Locate the cell with the specified text and output its [X, Y] center coordinate. 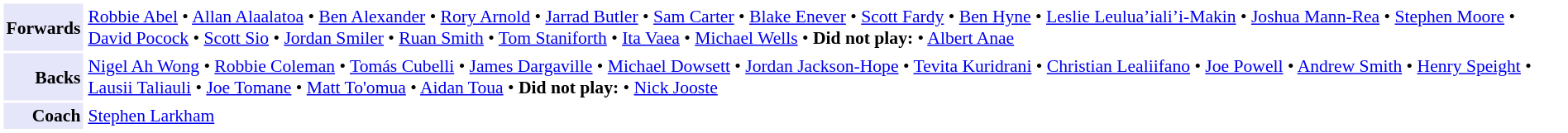
Coach [43, 116]
Backs [43, 76]
Stephen Larkham [825, 116]
Forwards [43, 26]
